Return the (x, y) coordinate for the center point of the cell that contains the specified text.  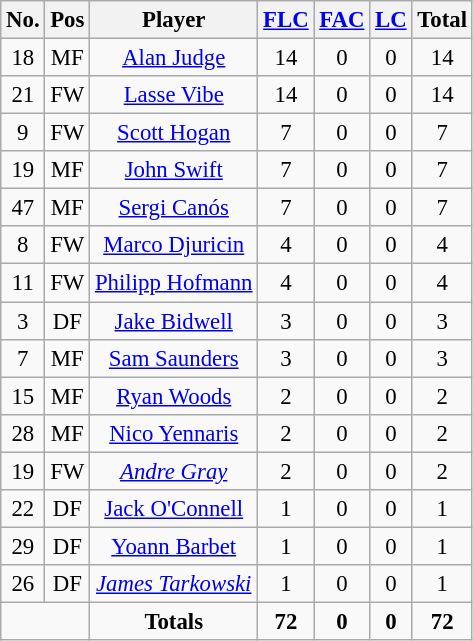
FLC (286, 20)
FAC (342, 20)
9 (23, 133)
Philipp Hofmann (174, 283)
Yoann Barbet (174, 546)
Jack O'Connell (174, 509)
Marco Djuricin (174, 245)
28 (23, 433)
Scott Hogan (174, 133)
LC (391, 20)
Sam Saunders (174, 358)
John Swift (174, 170)
Andre Gray (174, 471)
22 (23, 509)
11 (23, 283)
Pos (68, 20)
Totals (174, 621)
James Tarkowski (174, 584)
Lasse Vibe (174, 95)
15 (23, 396)
8 (23, 245)
Jake Bidwell (174, 321)
29 (23, 546)
Alan Judge (174, 58)
Nico Yennaris (174, 433)
26 (23, 584)
18 (23, 58)
Sergi Canós (174, 208)
Total (442, 20)
47 (23, 208)
21 (23, 95)
Player (174, 20)
Ryan Woods (174, 396)
No. (23, 20)
